Capture the cell that displays the provided text and extract its (x, y) central coordinate. 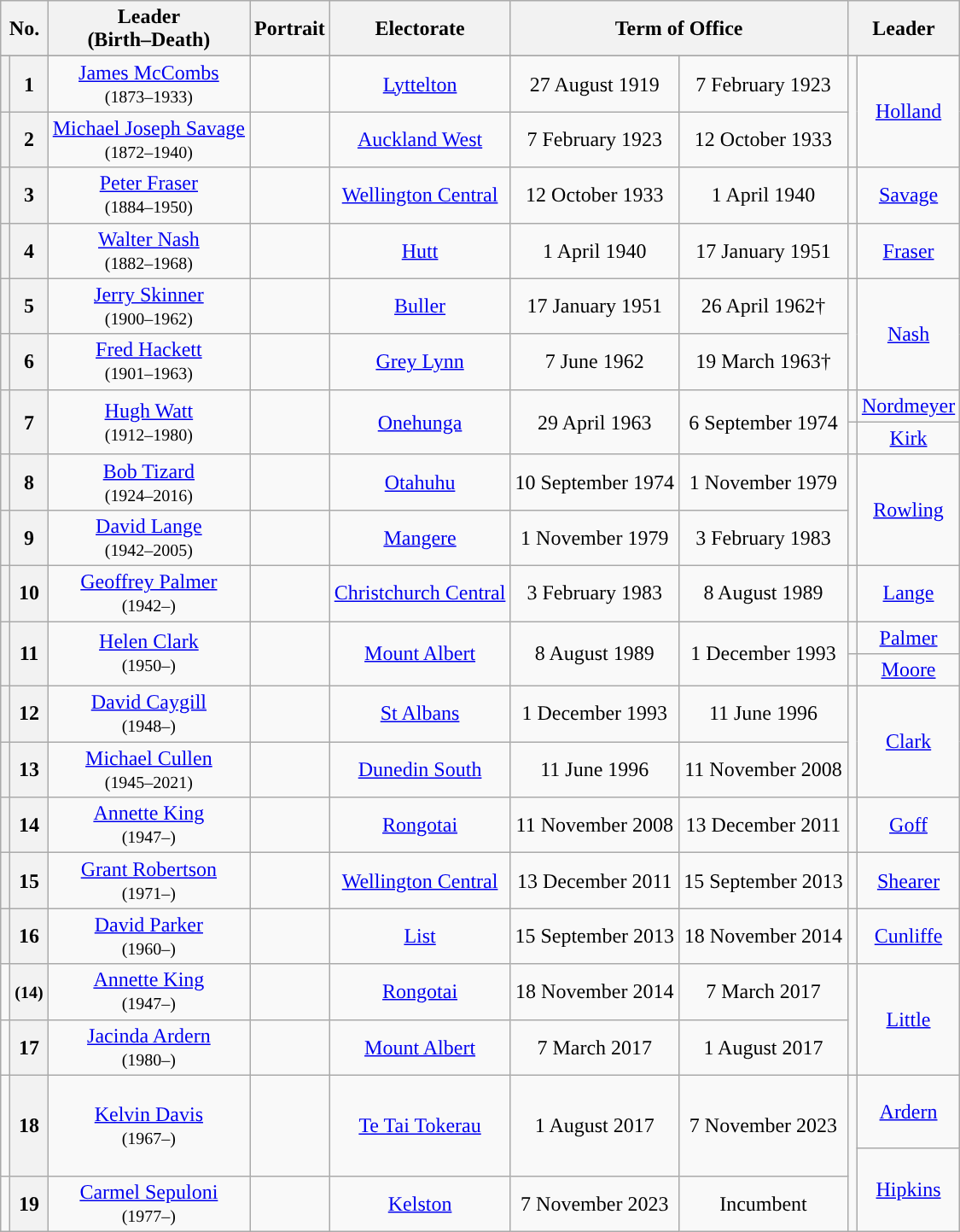
29 April 1963 (595, 422)
David Parker(1960–) (148, 936)
Walter Nash(1882–1968) (148, 251)
Jacinda Ardern(1980–) (148, 1047)
Mangere (420, 538)
9 (29, 538)
Hipkins (908, 1189)
4 (29, 251)
11 (29, 654)
Goff (908, 825)
Portrait (290, 29)
Hutt (420, 251)
Lyttelton (420, 84)
13 (29, 770)
6 September 1974 (764, 422)
Moore (908, 670)
Lange (908, 593)
No. (24, 29)
19 March 1963† (764, 362)
15 (29, 881)
26 April 1962† (764, 306)
St Albans (420, 714)
Kelvin Davis(1967–) (148, 1125)
Carmel Sepuloni(1977–) (148, 1204)
17 (29, 1047)
Kirk (908, 438)
10 (29, 593)
10 September 1974 (595, 482)
14 (29, 825)
Ardern (908, 1112)
7 June 1962 (595, 362)
Shearer (908, 881)
Christchurch Central (420, 593)
16 (29, 936)
Fraser (908, 251)
Peter Fraser(1884–1950) (148, 195)
Michael Joseph Savage(1872–1940) (148, 140)
7 (29, 422)
List (420, 936)
19 (29, 1204)
Dunedin South (420, 770)
Jerry Skinner(1900–1962) (148, 306)
8 (29, 482)
Onehunga (420, 422)
David Caygill(1948–) (148, 714)
Term of Office (679, 29)
Bob Tizard(1924–2016) (148, 482)
12 (29, 714)
Nash (908, 334)
Geoffrey Palmer(1942–) (148, 593)
Rowling (908, 510)
Buller (420, 306)
Kelston (420, 1204)
6 (29, 362)
Cunliffe (908, 936)
27 August 1919 (595, 84)
Hugh Watt(1912–1980) (148, 422)
Palmer (908, 638)
Fred Hackett(1901–1963) (148, 362)
Leader(Birth–Death) (148, 29)
Little (908, 1019)
Grey Lynn (420, 362)
5 (29, 306)
David Lange(1942–2005) (148, 538)
Electorate (420, 29)
Auckland West (420, 140)
Incumbent (764, 1204)
Leader (903, 29)
2 (29, 140)
Otahuhu (420, 482)
Helen Clark(1950–) (148, 654)
Te Tai Tokerau (420, 1125)
James McCombs(1873–1933) (148, 84)
Savage (908, 195)
(14) (29, 992)
18 (29, 1125)
Nordmeyer (908, 406)
Holland (908, 112)
Michael Cullen(1945–2021) (148, 770)
Clark (908, 742)
1 (29, 84)
3 (29, 195)
Grant Robertson(1971–) (148, 881)
